Capture the cell that displays the provided text and extract its [x, y] central coordinate. 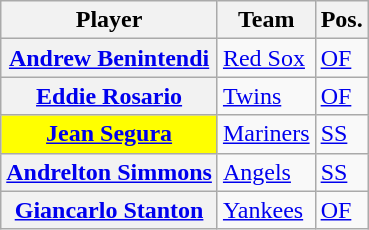
Pos. [342, 20]
Andrelton Simmons [110, 172]
Yankees [266, 210]
Jean Segura [110, 134]
Twins [266, 96]
Andrew Benintendi [110, 58]
Angels [266, 172]
Mariners [266, 134]
Player [110, 20]
Team [266, 20]
Eddie Rosario [110, 96]
Giancarlo Stanton [110, 210]
Red Sox [266, 58]
